Find where the given text appears and provide that cell's center as [x, y] coordinate. 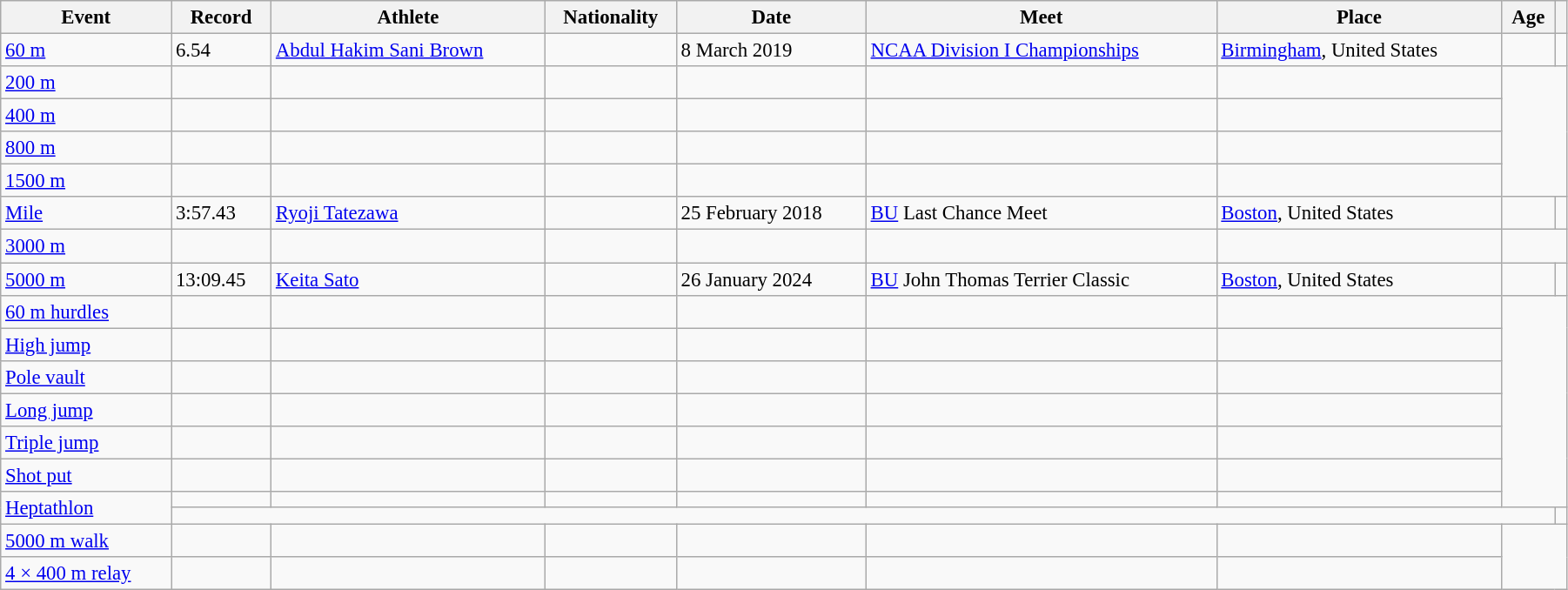
Event [86, 17]
800 m [86, 148]
5000 m walk [86, 540]
Place [1359, 17]
Triple jump [86, 443]
60 m [86, 50]
Shot put [86, 475]
400 m [86, 116]
Record [221, 17]
Age [1528, 17]
6.54 [221, 50]
Mile [86, 213]
60 m hurdles [86, 312]
1500 m [86, 181]
Long jump [86, 410]
Abdul Hakim Sani Brown [409, 50]
Meet [1041, 17]
Heptathlon [86, 508]
200 m [86, 83]
Pole vault [86, 377]
BU Last Chance Meet [1041, 213]
25 February 2018 [771, 213]
Birmingham, United States [1359, 50]
5000 m [86, 279]
8 March 2019 [771, 50]
High jump [86, 345]
26 January 2024 [771, 279]
13:09.45 [221, 279]
Ryoji Tatezawa [409, 213]
3:57.43 [221, 213]
Athlete [409, 17]
Date [771, 17]
Keita Sato [409, 279]
BU John Thomas Terrier Classic [1041, 279]
3000 m [86, 246]
4 × 400 m relay [86, 573]
Nationality [611, 17]
NCAA Division I Championships [1041, 50]
